Detect which cell encompasses the target text, then output its (x, y) center coordinate. 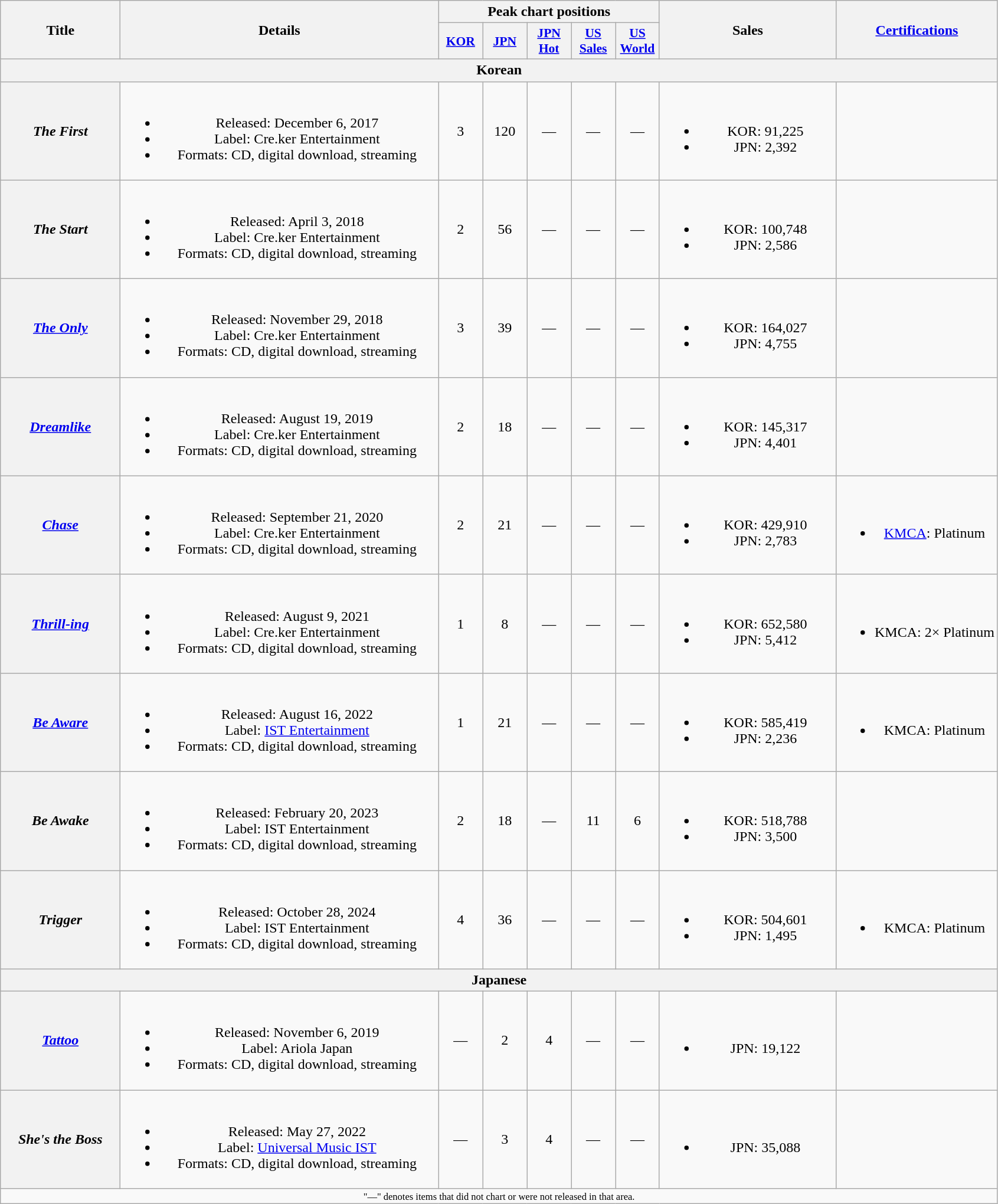
KOR (460, 41)
KOR: 518,788JPN: 3,500 (747, 820)
"—" denotes items that did not chart or were not released in that area. (499, 1196)
JPN: 35,088 (747, 1139)
Released: November 6, 2019Label: Ariola JapanFormats: CD, digital download, streaming (280, 1041)
Japanese (499, 980)
KMCA: 2× Platinum (917, 623)
She's the Boss (60, 1139)
Peak chart positions (549, 12)
KOR: 100,748JPN: 2,586 (747, 229)
Released: May 27, 2022Label: Universal Music ISTFormats: CD, digital download, streaming (280, 1139)
USWorld (637, 41)
Korean (499, 70)
The Only (60, 328)
KOR: 164,027JPN: 4,755 (747, 328)
JPNHot (549, 41)
39 (505, 328)
Thrill-ing (60, 623)
KOR: 91,225JPN: 2,392 (747, 131)
Certifications (917, 30)
6 (637, 820)
Tattoo (60, 1041)
JPN: 19,122 (747, 1041)
Released: October 28, 2024Label: IST EntertainmentFormats: CD, digital download, streaming (280, 920)
8 (505, 623)
Released: August 16, 2022Label: IST EntertainmentFormats: CD, digital download, streaming (280, 722)
Released: August 19, 2019Label: Cre.ker EntertainmentFormats: CD, digital download, streaming (280, 426)
Title (60, 30)
USSales (594, 41)
Released: February 20, 2023Label: IST EntertainmentFormats: CD, digital download, streaming (280, 820)
Be Aware (60, 722)
KOR: 504,601JPN: 1,495 (747, 920)
JPN (505, 41)
The Start (60, 229)
Released: April 3, 2018Label: Cre.ker EntertainmentFormats: CD, digital download, streaming (280, 229)
Dreamlike (60, 426)
11 (594, 820)
120 (505, 131)
KOR: 585,419JPN: 2,236 (747, 722)
Chase (60, 525)
KOR: 145,317JPN: 4,401 (747, 426)
Released: November 29, 2018Label: Cre.ker EntertainmentFormats: CD, digital download, streaming (280, 328)
KOR: 429,910JPN: 2,783 (747, 525)
36 (505, 920)
Sales (747, 30)
Released: December 6, 2017Label: Cre.ker EntertainmentFormats: CD, digital download, streaming (280, 131)
Be Awake (60, 820)
Details (280, 30)
The First (60, 131)
Trigger (60, 920)
Released: September 21, 2020Label: Cre.ker EntertainmentFormats: CD, digital download, streaming (280, 525)
Released: August 9, 2021Label: Cre.ker EntertainmentFormats: CD, digital download, streaming (280, 623)
56 (505, 229)
KOR: 652,580JPN: 5,412 (747, 623)
